Identify which cell holds the provided text, then report its [X, Y] central coordinate. 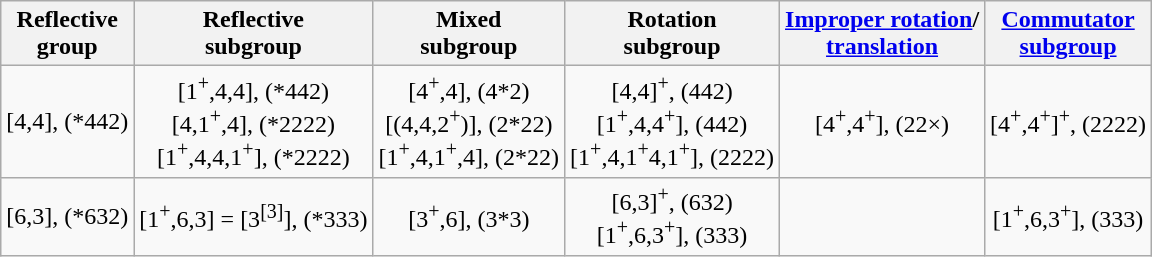
[6,3]+, (632)[1+,6,3+], (333) [672, 216]
Rotationsubgroup [672, 34]
[4,4], (*442) [68, 122]
Reflectivesubgroup [254, 34]
[1+,6,3] = [3[3]], (*333) [254, 216]
[1+,6,3+], (333) [1068, 216]
[6,3], (*632) [68, 216]
[4+,4+]+, (2222) [1068, 122]
Reflectivegroup [68, 34]
[1+,4,4], (*442)[4,1+,4], (*2222)[1+,4,4,1+], (*2222) [254, 122]
Mixedsubgroup [469, 34]
Improper rotation/translation [882, 34]
[3+,6], (3*3) [469, 216]
[4,4]+, (442)[1+,4,4+], (442)[1+,4,1+4,1+], (2222) [672, 122]
[4+,4+], (22×) [882, 122]
Commutatorsubgroup [1068, 34]
[4+,4], (4*2) [(4,4,2+)], (2*22) [1+,4,1+,4], (2*22) [469, 122]
